Extract the [x, y] coordinate from the center of the cell holding the provided text.  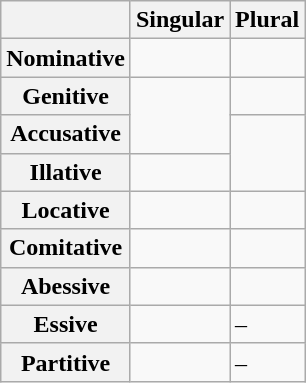
Comitative [66, 248]
Plural [268, 20]
Genitive [66, 96]
Essive [66, 324]
Partitive [66, 362]
Locative [66, 210]
Singular [180, 20]
Accusative [66, 134]
Abessive [66, 286]
Nominative [66, 58]
Illative [66, 172]
